Return (X, Y) of the center of cell containing provided text 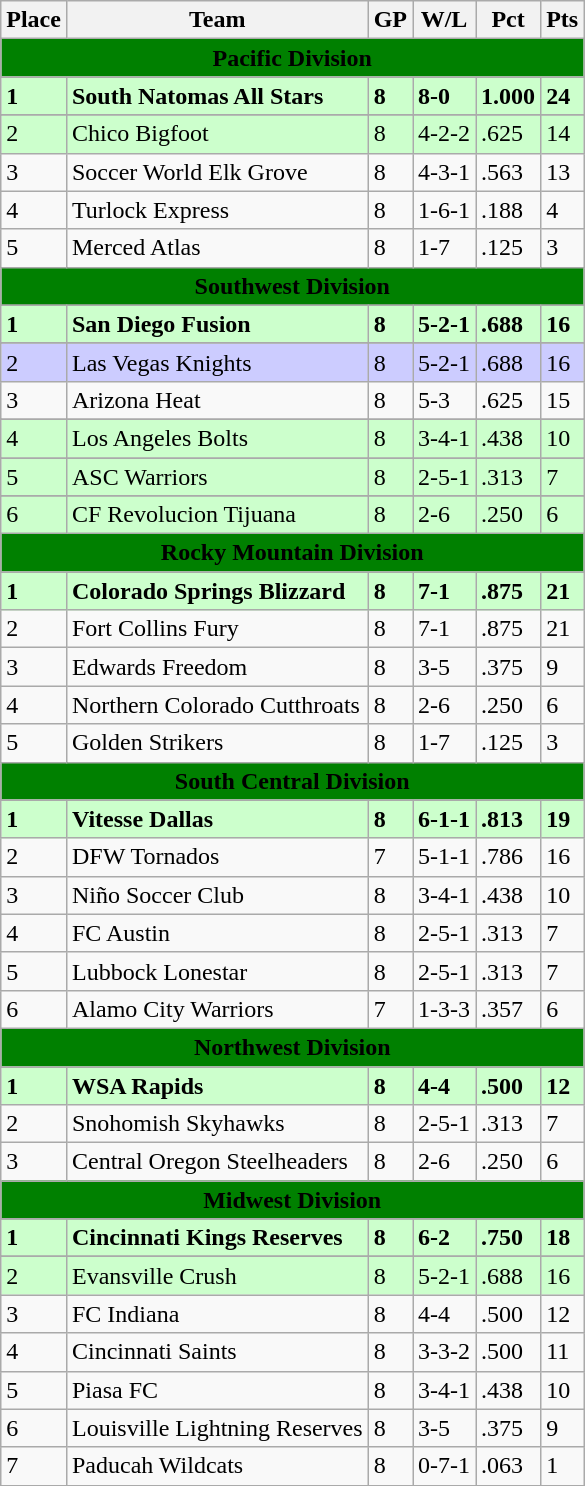
Rocky Mountain Division (292, 553)
FC Indiana (217, 1314)
.063 (508, 1466)
18 (562, 1238)
ASC Warriors (217, 477)
Piasa FC (217, 1390)
Turlock Express (217, 210)
Northern Colorado Cutthroats (217, 705)
Niño Soccer Club (217, 895)
8-0 (444, 96)
DFW Tornados (217, 857)
5-1-1 (444, 857)
Louisville Lightning Reserves (217, 1428)
Northwest Division (292, 1047)
WSA Rapids (217, 1085)
Merced Atlas (217, 248)
Soccer World Elk Grove (217, 172)
San Diego Fusion (217, 324)
.563 (508, 172)
Evansville Crush (217, 1276)
Southwest Division (292, 286)
4-3-1 (444, 172)
Edwards Freedom (217, 667)
15 (562, 400)
Pts (562, 20)
South Natomas All Stars (217, 96)
19 (562, 819)
Arizona Heat (217, 400)
Chico Bigfoot (217, 134)
Colorado Springs Blizzard (217, 591)
.786 (508, 857)
Place (34, 20)
W/L (444, 20)
6-1-1 (444, 819)
GP (390, 20)
Midwest Division (292, 1200)
Team (217, 20)
Las Vegas Knights (217, 362)
Fort Collins Fury (217, 629)
Golden Strikers (217, 743)
Los Angeles Bolts (217, 438)
Lubbock Lonestar (217, 971)
0-7-1 (444, 1466)
.750 (508, 1238)
1.000 (508, 96)
CF Revolucion Tijuana (217, 515)
13 (562, 172)
Pacific Division (292, 58)
Cincinnati Kings Reserves (217, 1238)
4-2-2 (444, 134)
South Central Division (292, 781)
Paducah Wildcats (217, 1466)
5-3 (444, 400)
.813 (508, 819)
1-3-3 (444, 1009)
1-6-1 (444, 210)
Snohomish Skyhawks (217, 1124)
.188 (508, 210)
11 (562, 1352)
Alamo City Warriors (217, 1009)
24 (562, 96)
Pct (508, 20)
.357 (508, 1009)
Cincinnati Saints (217, 1352)
3-3-2 (444, 1352)
Central Oregon Steelheaders (217, 1162)
6-2 (444, 1238)
FC Austin (217, 933)
14 (562, 134)
Vitesse Dallas (217, 819)
